Identify which cell holds the provided text, then report its [x, y] central coordinate. 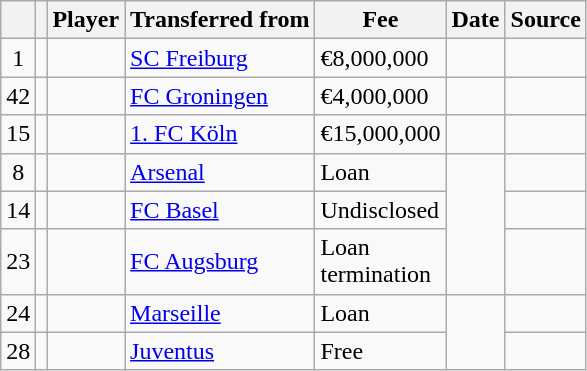
1 [18, 58]
Fee [380, 20]
Date [476, 20]
23 [18, 262]
Transferred from [220, 20]
€8,000,000 [380, 58]
Player [86, 20]
FC Basel [220, 210]
Loan termination [380, 262]
42 [18, 96]
FC Augsburg [220, 262]
8 [18, 172]
Marseille [220, 313]
24 [18, 313]
15 [18, 134]
Source [546, 20]
€4,000,000 [380, 96]
Undisclosed [380, 210]
€15,000,000 [380, 134]
Juventus [220, 351]
28 [18, 351]
1. FC Köln [220, 134]
FC Groningen [220, 96]
14 [18, 210]
Arsenal [220, 172]
Free [380, 351]
SC Freiburg [220, 58]
